Find where the given text appears and provide that cell's center as [x, y] coordinate. 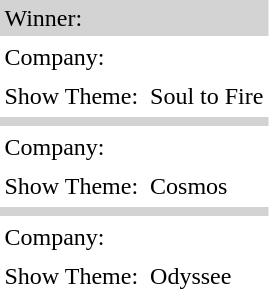
Cosmos [207, 186]
Winner: [134, 18]
Soul to Fire [207, 96]
